Locate the cell with the specified text and output its (X, Y) center coordinate. 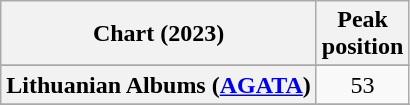
Lithuanian Albums (AGATA) (159, 85)
Chart (2023) (159, 34)
Peakposition (362, 34)
53 (362, 85)
